Determine the (X, Y) coordinate at the center of the cell enclosing the given text.  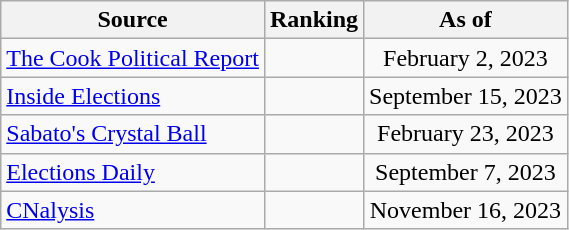
Inside Elections (133, 96)
CNalysis (133, 210)
February 23, 2023 (466, 134)
November 16, 2023 (466, 210)
September 7, 2023 (466, 172)
Elections Daily (133, 172)
Ranking (314, 20)
Sabato's Crystal Ball (133, 134)
September 15, 2023 (466, 96)
February 2, 2023 (466, 58)
Source (133, 20)
As of (466, 20)
The Cook Political Report (133, 58)
